Determine the (x, y) coordinate at the center of the cell enclosing the given text.  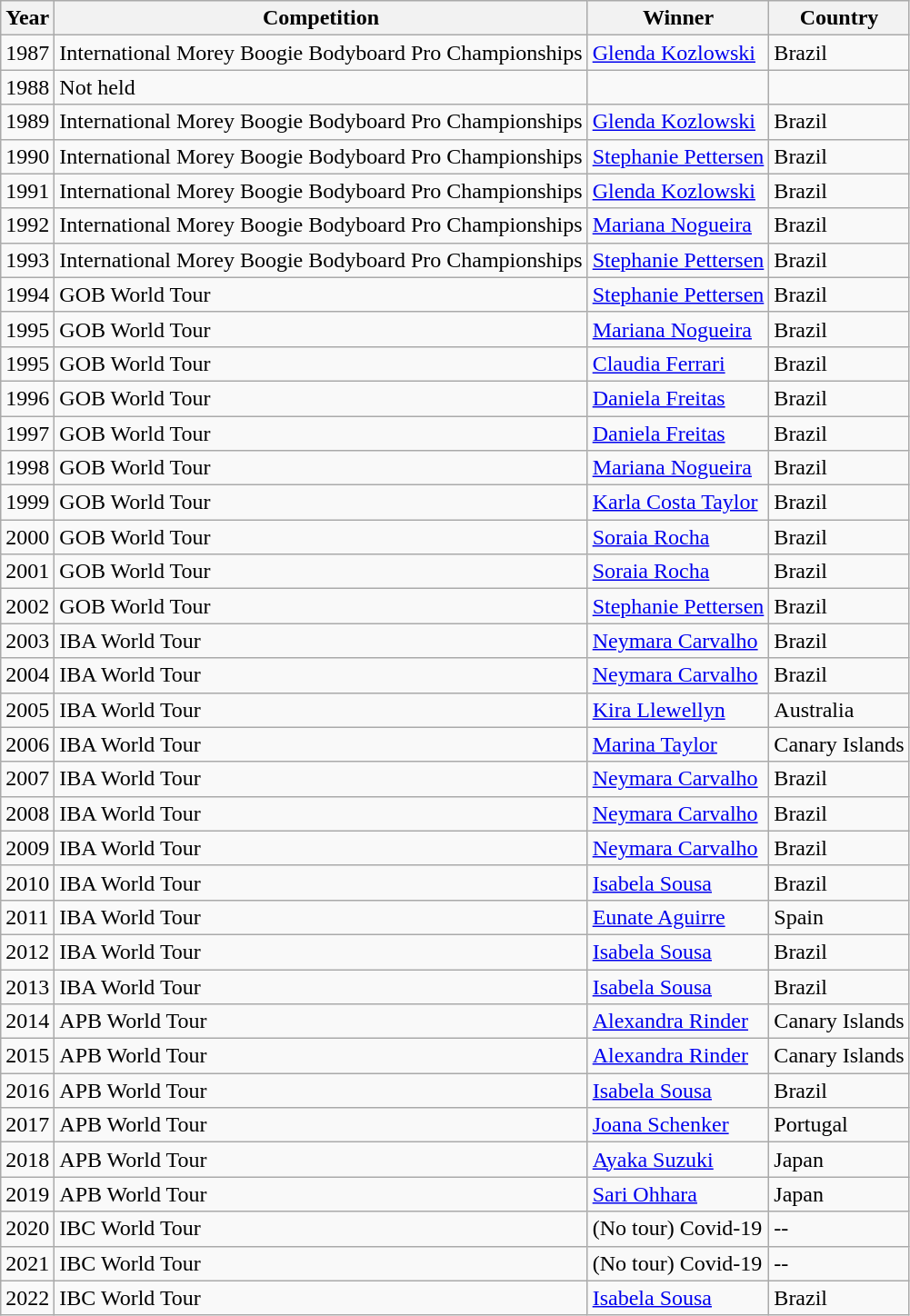
2018 (27, 1160)
Ayaka Suzuki (678, 1160)
2009 (27, 848)
Winner (678, 18)
Spain (839, 917)
1996 (27, 398)
Marina Taylor (678, 744)
1989 (27, 122)
Karla Costa Taylor (678, 503)
2019 (27, 1194)
2015 (27, 1056)
Not held (321, 87)
2010 (27, 882)
Country (839, 18)
Portugal (839, 1125)
2011 (27, 917)
2013 (27, 986)
2000 (27, 537)
1987 (27, 53)
2001 (27, 572)
2014 (27, 1022)
1991 (27, 191)
1993 (27, 260)
2017 (27, 1125)
2003 (27, 641)
2022 (27, 1298)
1998 (27, 468)
2005 (27, 710)
1988 (27, 87)
1990 (27, 156)
Eunate Aguirre (678, 917)
Kira Llewellyn (678, 710)
1994 (27, 294)
2016 (27, 1091)
2021 (27, 1263)
1997 (27, 434)
Year (27, 18)
2004 (27, 675)
2002 (27, 606)
Claudia Ferrari (678, 364)
2006 (27, 744)
1999 (27, 503)
1992 (27, 225)
2020 (27, 1229)
2008 (27, 813)
Competition (321, 18)
2007 (27, 779)
Australia (839, 710)
2012 (27, 952)
Joana Schenker (678, 1125)
Sari Ohhara (678, 1194)
